Locate the cell with the specified text and output its (X, Y) center coordinate. 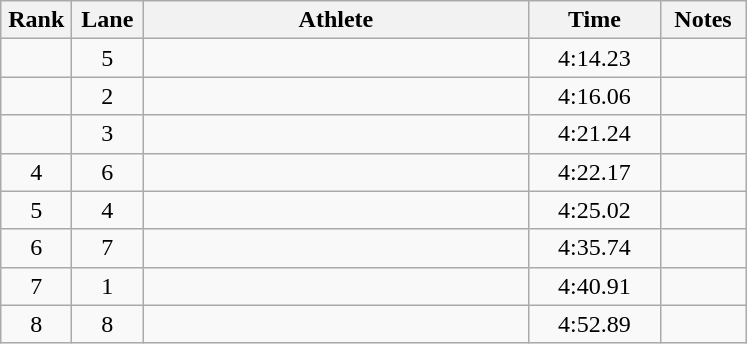
4:35.74 (594, 248)
4:21.24 (594, 134)
4:16.06 (594, 96)
4:40.91 (594, 286)
4:14.23 (594, 58)
4:22.17 (594, 172)
Rank (36, 20)
Notes (703, 20)
Athlete (336, 20)
Lane (108, 20)
4:52.89 (594, 324)
Time (594, 20)
3 (108, 134)
4:25.02 (594, 210)
2 (108, 96)
1 (108, 286)
